Identify which cell holds the provided text, then report its [x, y] central coordinate. 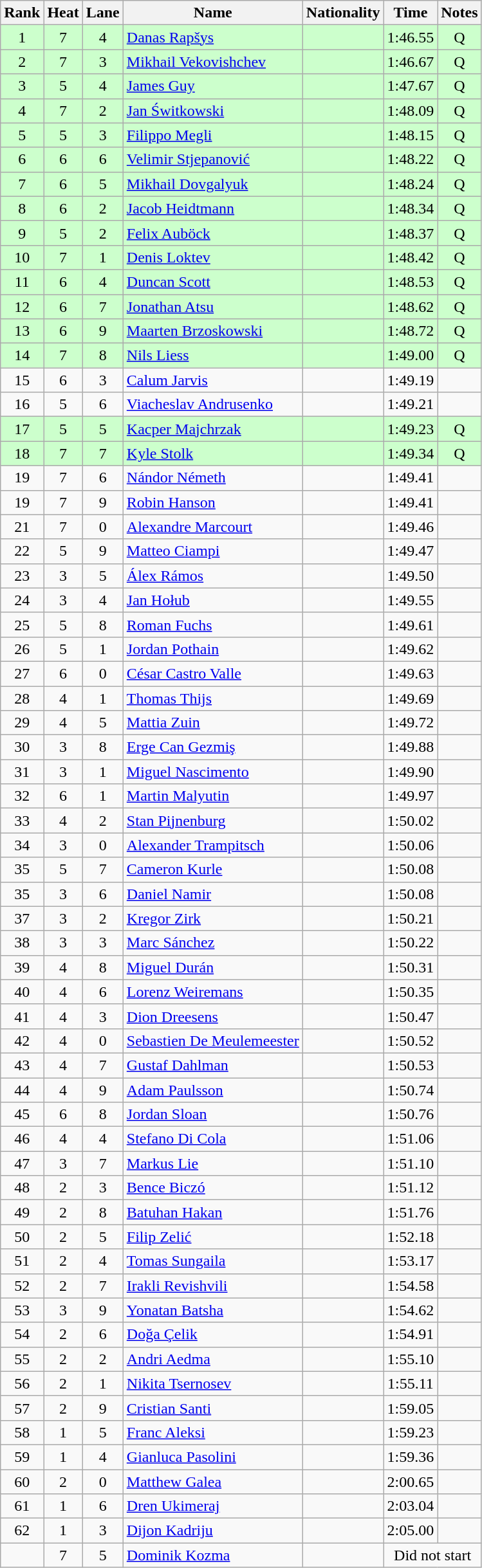
Name [212, 13]
33 [22, 821]
23 [22, 576]
1:59.23 [411, 1432]
10 [22, 257]
Dren Ukimeraj [212, 1506]
Álex Rámos [212, 576]
18 [22, 453]
1:46.55 [411, 37]
1:50.31 [411, 967]
1:54.91 [411, 1335]
1:48.42 [411, 257]
Doğa Çelik [212, 1335]
Felix Auböck [212, 233]
2:05.00 [411, 1531]
Kregor Zirk [212, 918]
37 [22, 918]
1:49.47 [411, 551]
Mattia Zuin [212, 723]
1:51.12 [411, 1188]
1:49.88 [411, 747]
Gustaf Dahlman [212, 1065]
Alexandre Marcourt [212, 527]
1:50.21 [411, 918]
48 [22, 1188]
Miguel Durán [212, 967]
Lane [103, 13]
1:49.21 [411, 405]
Time [411, 13]
Franc Aleksi [212, 1432]
Martin Malyutin [212, 796]
Matteo Ciampi [212, 551]
1:48.09 [411, 111]
James Guy [212, 86]
Notes [459, 13]
55 [22, 1359]
44 [22, 1090]
1:48.53 [411, 282]
César Castro Valle [212, 673]
Adam Paulsson [212, 1090]
Andri Aedma [212, 1359]
1:49.69 [411, 698]
Jacob Heidtmann [212, 208]
1:55.11 [411, 1383]
28 [22, 698]
38 [22, 943]
Batuhan Hakan [212, 1212]
1:51.06 [411, 1139]
1:48.15 [411, 135]
31 [22, 772]
56 [22, 1383]
Viacheslav Andrusenko [212, 405]
1:49.97 [411, 796]
12 [22, 307]
1:49.34 [411, 453]
Markus Lie [212, 1163]
Daniel Namir [212, 894]
Lorenz Weiremans [212, 992]
39 [22, 967]
47 [22, 1163]
Cameron Kurle [212, 870]
57 [22, 1408]
Mikhail Vekovishchev [212, 62]
Marc Sánchez [212, 943]
Jan Świtkowski [212, 111]
24 [22, 600]
Robin Hanson [212, 502]
26 [22, 649]
22 [22, 551]
Yonatan Batsha [212, 1310]
Miguel Nascimento [212, 772]
Mikhail Dovgalyuk [212, 184]
45 [22, 1115]
32 [22, 796]
1:50.47 [411, 1016]
1:53.17 [411, 1261]
1:49.19 [411, 380]
1:50.76 [411, 1115]
Filippo Megli [212, 135]
27 [22, 673]
51 [22, 1261]
1:49.00 [411, 356]
1:49.50 [411, 576]
Denis Loktev [212, 257]
17 [22, 429]
Cristian Santi [212, 1408]
Kyle Stolk [212, 453]
Nils Liess [212, 356]
1:49.63 [411, 673]
1:52.18 [411, 1237]
1:51.10 [411, 1163]
1:49.55 [411, 600]
58 [22, 1432]
Dion Dreesens [212, 1016]
1:50.52 [411, 1041]
Duncan Scott [212, 282]
1:48.22 [411, 160]
1:46.67 [411, 62]
50 [22, 1237]
1:50.74 [411, 1090]
Dominik Kozma [212, 1555]
Jan Hołub [212, 600]
Danas Rapšys [212, 37]
54 [22, 1335]
Thomas Thijs [212, 698]
Did not start [432, 1555]
1:59.05 [411, 1408]
Kacper Majchrzak [212, 429]
53 [22, 1310]
Matthew Galea [212, 1481]
61 [22, 1506]
Irakli Revishvili [212, 1286]
1:49.46 [411, 527]
Erge Can Gezmiş [212, 747]
52 [22, 1286]
1:59.36 [411, 1457]
1:50.53 [411, 1065]
34 [22, 845]
1:49.62 [411, 649]
1:54.62 [411, 1310]
Tomas Sungaila [212, 1261]
49 [22, 1212]
Maarten Brzoskowski [212, 331]
40 [22, 992]
Jonathan Atsu [212, 307]
1:48.37 [411, 233]
29 [22, 723]
11 [22, 282]
21 [22, 527]
30 [22, 747]
43 [22, 1065]
Heat [63, 13]
1:50.02 [411, 821]
62 [22, 1531]
1:50.35 [411, 992]
1:48.34 [411, 208]
Roman Fuchs [212, 624]
Stan Pijnenburg [212, 821]
Dijon Kadriju [212, 1531]
Stefano Di Cola [212, 1139]
59 [22, 1457]
2:03.04 [411, 1506]
1:48.24 [411, 184]
Alexander Trampitsch [212, 845]
2:00.65 [411, 1481]
60 [22, 1481]
Jordan Sloan [212, 1115]
Jordan Pothain [212, 649]
Sebastien De Meulemeester [212, 1041]
46 [22, 1139]
1:54.58 [411, 1286]
1:50.22 [411, 943]
Rank [22, 13]
Filip Zelić [212, 1237]
Gianluca Pasolini [212, 1457]
1:48.62 [411, 307]
1:47.67 [411, 86]
14 [22, 356]
1:49.90 [411, 772]
1:49.72 [411, 723]
Calum Jarvis [212, 380]
Nikita Tsernosev [212, 1383]
Nándor Németh [212, 478]
Velimir Stjepanović [212, 160]
1:55.10 [411, 1359]
Bence Biczó [212, 1188]
13 [22, 331]
Nationality [343, 13]
1:50.06 [411, 845]
16 [22, 405]
1:48.72 [411, 331]
15 [22, 380]
42 [22, 1041]
1:49.61 [411, 624]
25 [22, 624]
1:51.76 [411, 1212]
1:49.23 [411, 429]
41 [22, 1016]
